Locate the cell with the specified text and output its (x, y) center coordinate. 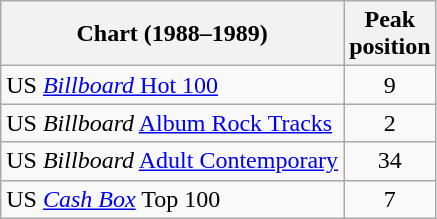
2 (390, 123)
US Billboard Hot 100 (172, 85)
Chart (1988–1989) (172, 34)
9 (390, 85)
US Billboard Adult Contemporary (172, 161)
US Cash Box Top 100 (172, 199)
34 (390, 161)
7 (390, 199)
US Billboard Album Rock Tracks (172, 123)
Peakposition (390, 34)
